Return (x, y) of the center of cell containing provided text 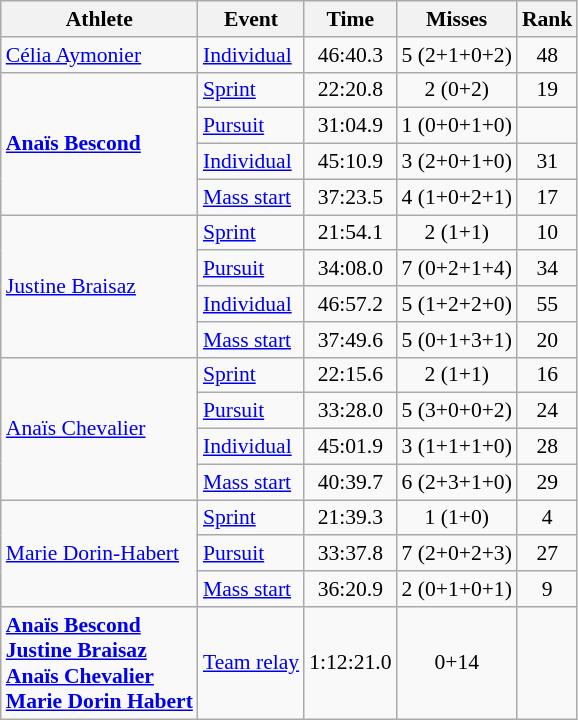
29 (548, 482)
21:39.3 (350, 518)
33:37.8 (350, 554)
3 (1+1+1+0) (457, 447)
Athlete (100, 19)
17 (548, 197)
4 (1+0+2+1) (457, 197)
37:49.6 (350, 340)
46:40.3 (350, 55)
22:20.8 (350, 90)
22:15.6 (350, 375)
36:20.9 (350, 589)
5 (1+2+2+0) (457, 304)
1 (1+0) (457, 518)
24 (548, 411)
20 (548, 340)
0+14 (457, 663)
9 (548, 589)
6 (2+3+1+0) (457, 482)
37:23.5 (350, 197)
45:10.9 (350, 162)
1 (0+0+1+0) (457, 126)
7 (0+2+1+4) (457, 269)
5 (0+1+3+1) (457, 340)
31 (548, 162)
31:04.9 (350, 126)
Justine Braisaz (100, 286)
55 (548, 304)
7 (2+0+2+3) (457, 554)
Anaïs Bescond (100, 143)
16 (548, 375)
2 (0+2) (457, 90)
1:12:21.0 (350, 663)
46:57.2 (350, 304)
3 (2+0+1+0) (457, 162)
Event (251, 19)
Team relay (251, 663)
10 (548, 233)
19 (548, 90)
Anaïs BescondJustine BraisazAnaïs ChevalierMarie Dorin Habert (100, 663)
5 (2+1+0+2) (457, 55)
34 (548, 269)
4 (548, 518)
34:08.0 (350, 269)
Marie Dorin-Habert (100, 554)
45:01.9 (350, 447)
28 (548, 447)
33:28.0 (350, 411)
27 (548, 554)
Misses (457, 19)
5 (3+0+0+2) (457, 411)
2 (0+1+0+1) (457, 589)
48 (548, 55)
Time (350, 19)
Célia Aymonier (100, 55)
Anaïs Chevalier (100, 428)
Rank (548, 19)
40:39.7 (350, 482)
21:54.1 (350, 233)
